Output the (x, y) coordinate of the center of the cell containing the given text.  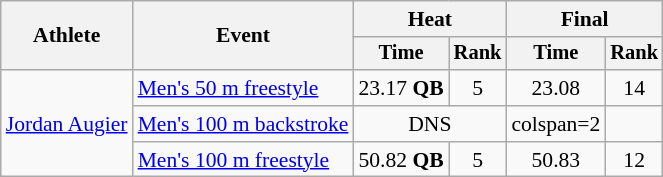
Athlete (67, 36)
Final (584, 19)
5 (478, 88)
Men's 100 m backstroke (244, 124)
Jordan Augier (67, 124)
23.17 QB (400, 88)
23.08 (556, 88)
Men's 50 m freestyle (244, 88)
DNS (430, 124)
14 (634, 88)
Event (244, 36)
colspan=2 (556, 124)
Heat (430, 19)
